Return (x, y) of the center of cell containing provided text 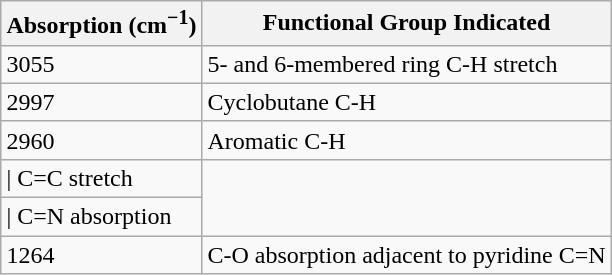
Functional Group Indicated (406, 24)
Absorption (cm−1) (102, 24)
| C=N absorption (102, 217)
5- and 6-membered ring C-H stretch (406, 64)
| C=C stretch (102, 178)
2997 (102, 102)
2960 (102, 140)
C-O absorption adjacent to pyridine C=N (406, 255)
1264 (102, 255)
Aromatic C-H (406, 140)
Cyclobutane C-H (406, 102)
3055 (102, 64)
